For the text-containing cell, return its midpoint in (x, y) coordinate format. 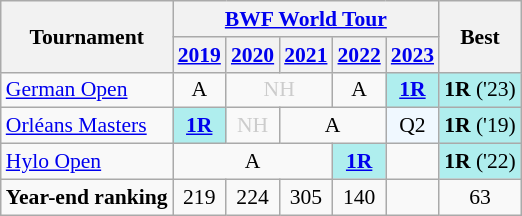
305 (306, 197)
63 (480, 197)
140 (358, 197)
1R ('23) (480, 90)
2020 (252, 55)
BWF World Tour (306, 19)
Q2 (412, 126)
Year-end ranking (87, 197)
2021 (306, 55)
German Open (87, 90)
Best (480, 36)
1R ('19) (480, 126)
1R ('22) (480, 162)
219 (200, 197)
2023 (412, 55)
Hylo Open (87, 162)
Orléans Masters (87, 126)
2022 (358, 55)
2019 (200, 55)
224 (252, 197)
Tournament (87, 36)
